Return [x, y] of the center of cell containing provided text 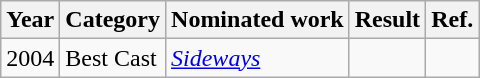
Category [113, 20]
2004 [30, 58]
Year [30, 20]
Sideways [258, 58]
Result [387, 20]
Nominated work [258, 20]
Best Cast [113, 58]
Ref. [452, 20]
